Determine the [x, y] coordinate at the center of the cell enclosing the given text.  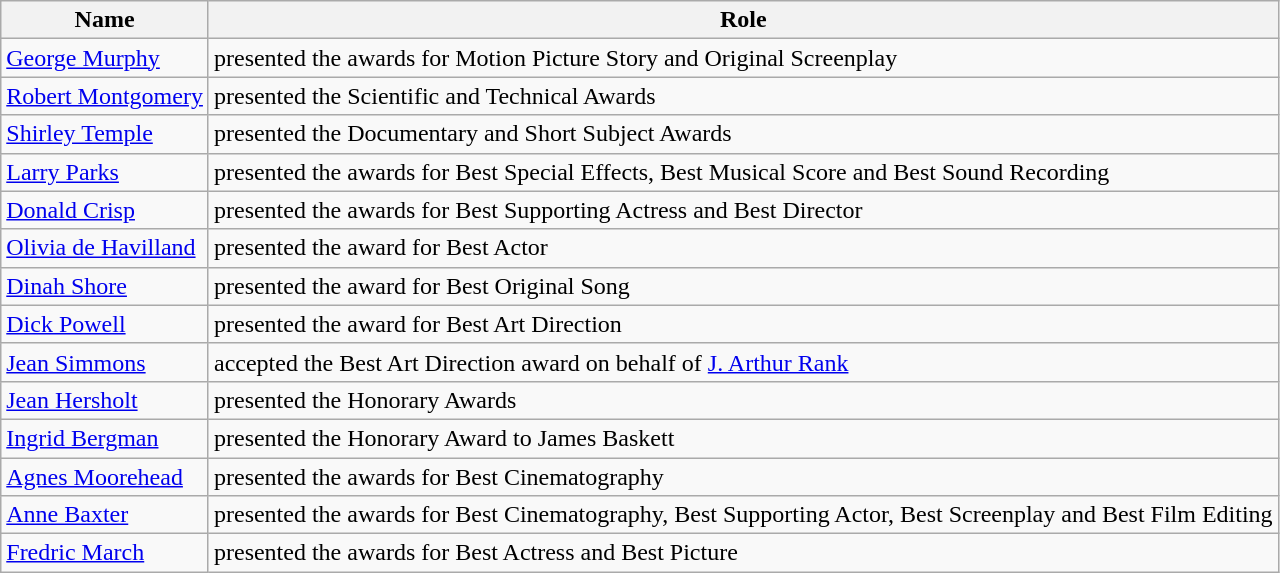
Agnes Moorehead [105, 477]
presented the awards for Best Actress and Best Picture [743, 553]
George Murphy [105, 58]
Role [743, 20]
accepted the Best Art Direction award on behalf of J. Arthur Rank [743, 362]
Larry Parks [105, 172]
Fredric March [105, 553]
Name [105, 20]
presented the Scientific and Technical Awards [743, 96]
presented the award for Best Actor [743, 248]
Donald Crisp [105, 210]
presented the award for Best Original Song [743, 286]
Robert Montgomery [105, 96]
presented the Documentary and Short Subject Awards [743, 134]
presented the awards for Best Cinematography, Best Supporting Actor, Best Screenplay and Best Film Editing [743, 515]
Anne Baxter [105, 515]
Olivia de Havilland [105, 248]
presented the award for Best Art Direction [743, 324]
Jean Simmons [105, 362]
presented the awards for Best Cinematography [743, 477]
presented the Honorary Awards [743, 400]
Ingrid Bergman [105, 438]
Dinah Shore [105, 286]
presented the awards for Best Supporting Actress and Best Director [743, 210]
Dick Powell [105, 324]
presented the Honorary Award to James Baskett [743, 438]
Jean Hersholt [105, 400]
presented the awards for Best Special Effects, Best Musical Score and Best Sound Recording [743, 172]
Shirley Temple [105, 134]
presented the awards for Motion Picture Story and Original Screenplay [743, 58]
